Detect which cell encompasses the target text, then output its (X, Y) center coordinate. 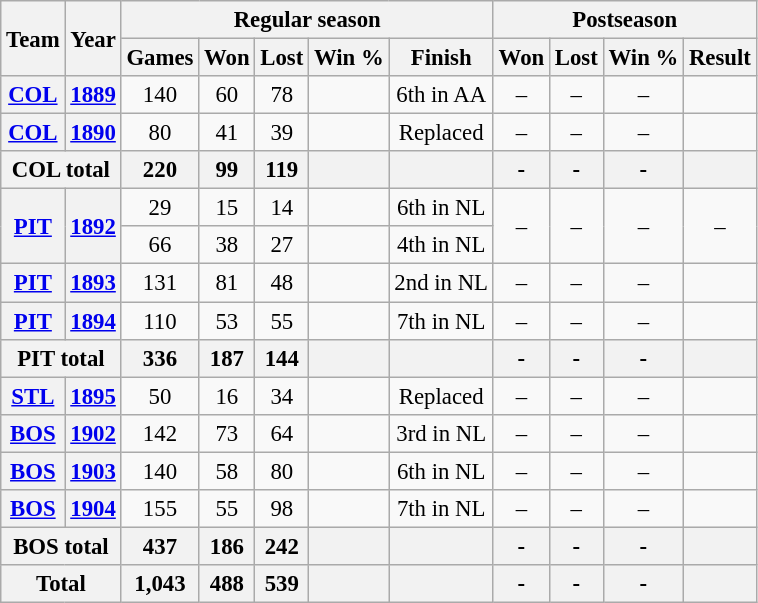
15 (227, 208)
1903 (93, 471)
220 (160, 170)
48 (282, 283)
110 (160, 321)
2nd in NL (441, 283)
53 (227, 321)
66 (160, 245)
186 (227, 546)
78 (282, 95)
1904 (93, 509)
1902 (93, 433)
1893 (93, 283)
1895 (93, 396)
39 (282, 133)
1892 (93, 226)
41 (227, 133)
488 (227, 584)
142 (160, 433)
64 (282, 433)
Games (160, 58)
Team (33, 38)
336 (160, 358)
Finish (441, 58)
58 (227, 471)
16 (227, 396)
38 (227, 245)
144 (282, 358)
14 (282, 208)
27 (282, 245)
60 (227, 95)
50 (160, 396)
187 (227, 358)
34 (282, 396)
COL total (61, 170)
73 (227, 433)
437 (160, 546)
STL (33, 396)
1889 (93, 95)
242 (282, 546)
4th in NL (441, 245)
99 (227, 170)
BOS total (61, 546)
1890 (93, 133)
98 (282, 509)
1894 (93, 321)
1,043 (160, 584)
Year (93, 38)
539 (282, 584)
Regular season (307, 20)
Total (61, 584)
3rd in NL (441, 433)
131 (160, 283)
119 (282, 170)
81 (227, 283)
PIT total (61, 358)
Result (720, 58)
29 (160, 208)
6th in AA (441, 95)
155 (160, 509)
Postseason (624, 20)
